Determine the (X, Y) coordinate at the center of the cell enclosing the given text.  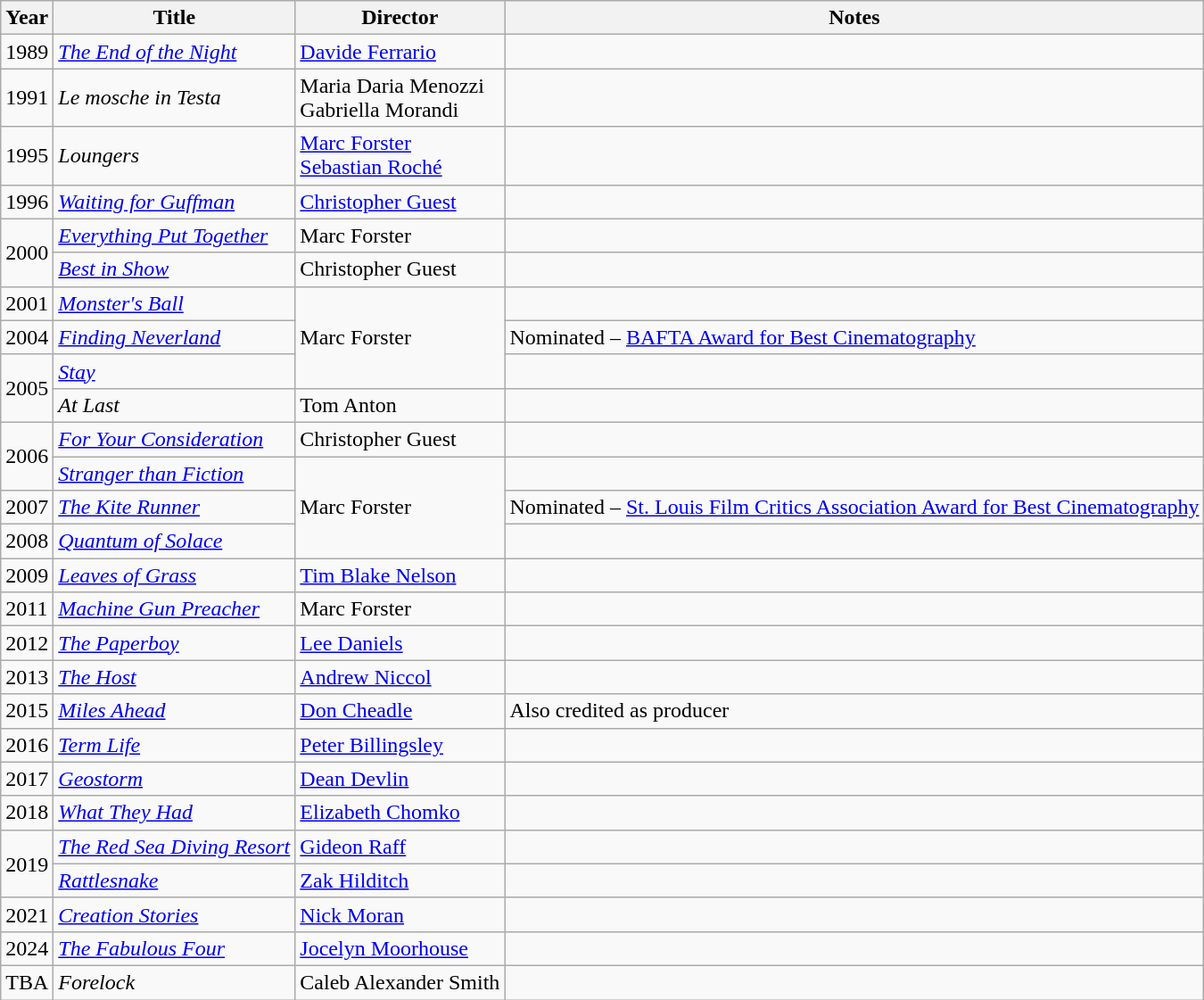
The Kite Runner (175, 508)
2005 (27, 388)
Miles Ahead (175, 711)
2000 (27, 252)
TBA (27, 982)
Caleb Alexander Smith (400, 982)
Best in Show (175, 269)
Notes (854, 18)
2019 (27, 864)
Elizabeth Chomko (400, 813)
At Last (175, 405)
Stay (175, 371)
2006 (27, 456)
2008 (27, 541)
Waiting for Guffman (175, 202)
Machine Gun Preacher (175, 609)
Maria Daria MenozziGabriella Morandi (400, 98)
2013 (27, 677)
The Fabulous Four (175, 948)
Tom Anton (400, 405)
Peter Billingsley (400, 745)
Quantum of Solace (175, 541)
Year (27, 18)
Gideon Raff (400, 847)
2007 (27, 508)
Finding Neverland (175, 337)
What They Had (175, 813)
2015 (27, 711)
2018 (27, 813)
Nominated – St. Louis Film Critics Association Award for Best Cinematography (854, 508)
Davide Ferrario (400, 52)
Creation Stories (175, 914)
2004 (27, 337)
The End of the Night (175, 52)
1996 (27, 202)
Nominated – BAFTA Award for Best Cinematography (854, 337)
Nick Moran (400, 914)
2017 (27, 779)
Director (400, 18)
Rattlesnake (175, 880)
Zak Hilditch (400, 880)
Le mosche in Testa (175, 98)
Geostorm (175, 779)
The Paperboy (175, 643)
2021 (27, 914)
Monster's Ball (175, 303)
2024 (27, 948)
For Your Consideration (175, 439)
1991 (27, 98)
Everything Put Together (175, 236)
Title (175, 18)
Loungers (175, 155)
Also credited as producer (854, 711)
Forelock (175, 982)
Marc ForsterSebastian Roché (400, 155)
Jocelyn Moorhouse (400, 948)
2009 (27, 575)
1995 (27, 155)
2016 (27, 745)
Tim Blake Nelson (400, 575)
The Host (175, 677)
Stranger than Fiction (175, 474)
Don Cheadle (400, 711)
Leaves of Grass (175, 575)
Dean Devlin (400, 779)
Lee Daniels (400, 643)
The Red Sea Diving Resort (175, 847)
2011 (27, 609)
Term Life (175, 745)
Andrew Niccol (400, 677)
1989 (27, 52)
2012 (27, 643)
2001 (27, 303)
